Extract the (x, y) coordinate from the center of the cell holding the provided text.  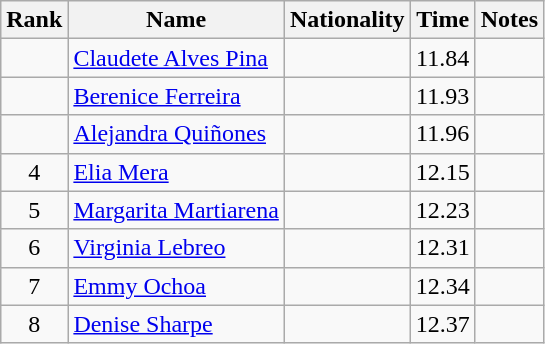
4 (34, 172)
Notes (509, 20)
12.31 (442, 248)
Margarita Martiarena (176, 210)
11.96 (442, 134)
8 (34, 324)
6 (34, 248)
Time (442, 20)
Alejandra Quiñones (176, 134)
5 (34, 210)
12.15 (442, 172)
12.34 (442, 286)
11.84 (442, 58)
7 (34, 286)
Nationality (347, 20)
Elia Mera (176, 172)
11.93 (442, 96)
12.23 (442, 210)
Virginia Lebreo (176, 248)
Berenice Ferreira (176, 96)
Denise Sharpe (176, 324)
Rank (34, 20)
12.37 (442, 324)
Name (176, 20)
Claudete Alves Pina (176, 58)
Emmy Ochoa (176, 286)
